Pinpoint the cell where the given text exists, returning its [x, y] midpoint coordinate. 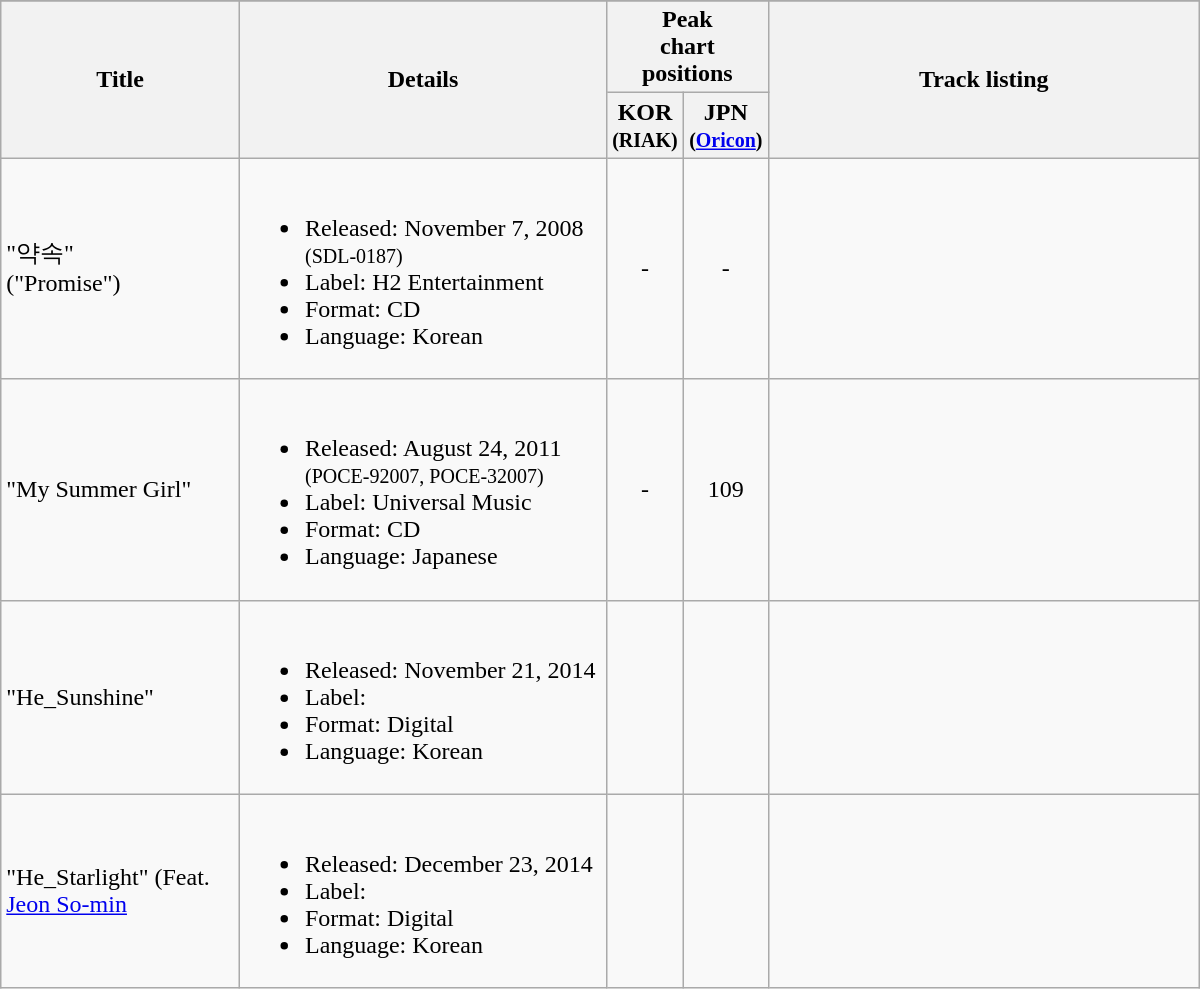
Released: December 23, 2014Label:Format: DigitalLanguage: Korean [422, 891]
Released: August 24, 2011 (POCE-92007, POCE-32007)Label: Universal MusicFormat: CDLanguage: Japanese [422, 490]
"He_Starlight" (Feat. Jeon So-min [120, 891]
"약속"("Promise") [120, 268]
JPN(Oricon) [726, 126]
Track listing [984, 80]
KOR(RIAK) [646, 126]
"He_Sunshine" [120, 697]
Details [422, 80]
Released: November 7, 2008 (SDL-0187)Label: H2 EntertainmentFormat: CDLanguage: Korean [422, 268]
109 [726, 490]
Peak chart positions [688, 47]
Title [120, 80]
"My Summer Girl" [120, 490]
Released: November 21, 2014Label:Format: DigitalLanguage: Korean [422, 697]
